Determine the (X, Y) coordinate at the center of the cell enclosing the given text.  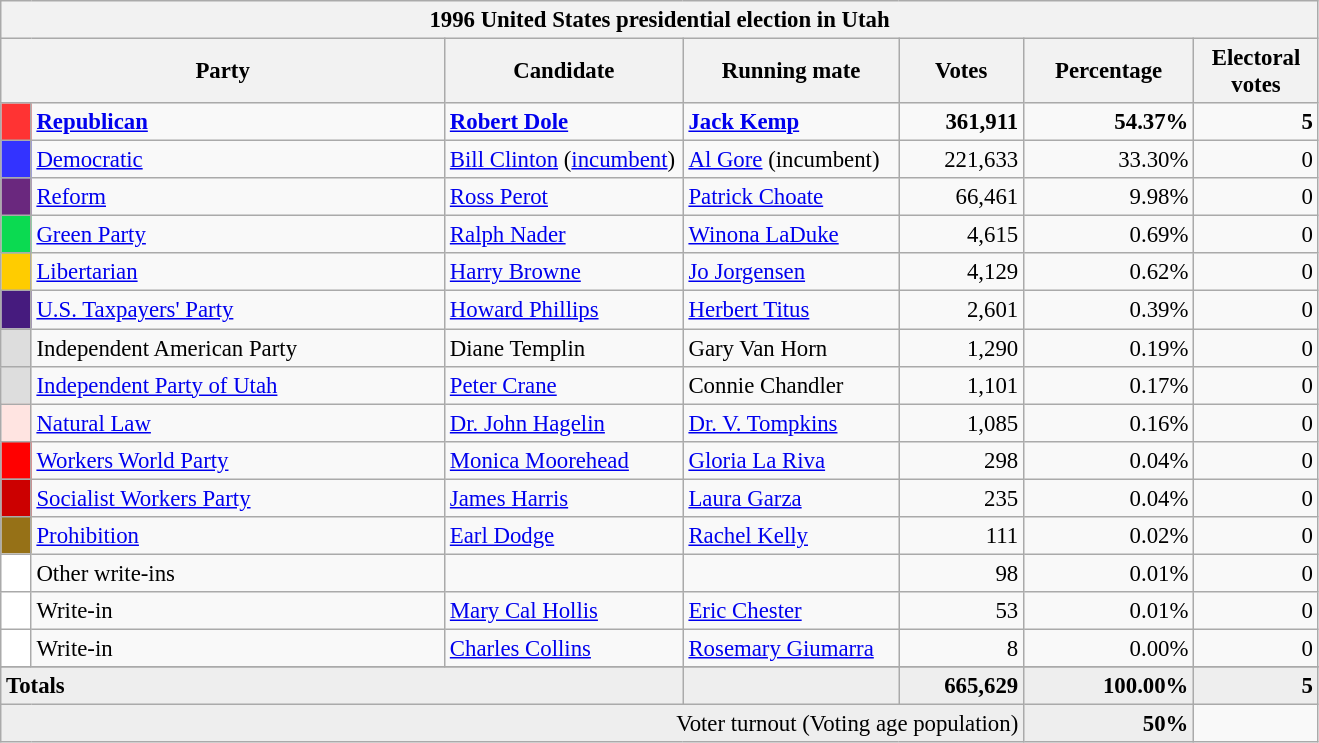
Ralph Nader (564, 235)
665,629 (962, 686)
Earl Dodge (564, 536)
0.39% (1109, 310)
Eric Chester (791, 611)
Peter Crane (564, 385)
33.30% (1109, 160)
Jo Jorgensen (791, 273)
Charles Collins (564, 648)
298 (962, 460)
Party (223, 72)
U.S. Taxpayers' Party (238, 310)
Democratic (238, 160)
Bill Clinton (incumbent) (564, 160)
0.17% (1109, 385)
Votes (962, 72)
Voter turnout (Voting age population) (512, 724)
Laura Garza (791, 498)
0.19% (1109, 348)
0.62% (1109, 273)
111 (962, 536)
Green Party (238, 235)
66,461 (962, 197)
Totals (342, 686)
361,911 (962, 122)
1,290 (962, 348)
98 (962, 573)
Jack Kemp (791, 122)
Running mate (791, 72)
2,601 (962, 310)
Gary Van Horn (791, 348)
Patrick Choate (791, 197)
Dr. John Hagelin (564, 423)
Rachel Kelly (791, 536)
9.98% (1109, 197)
Ross Perot (564, 197)
Other write-ins (238, 573)
235 (962, 498)
0.00% (1109, 648)
4,129 (962, 273)
1,085 (962, 423)
Al Gore (incumbent) (791, 160)
Republican (238, 122)
Libertarian (238, 273)
Reform (238, 197)
Herbert Titus (791, 310)
Percentage (1109, 72)
0.69% (1109, 235)
1,101 (962, 385)
Dr. V. Tompkins (791, 423)
8 (962, 648)
53 (962, 611)
54.37% (1109, 122)
Mary Cal Hollis (564, 611)
0.02% (1109, 536)
Winona LaDuke (791, 235)
Prohibition (238, 536)
James Harris (564, 498)
Workers World Party (238, 460)
Natural Law (238, 423)
Harry Browne (564, 273)
Robert Dole (564, 122)
Independent Party of Utah (238, 385)
221,633 (962, 160)
Independent American Party (238, 348)
Gloria La Riva (791, 460)
1996 United States presidential election in Utah (660, 20)
Monica Moorehead (564, 460)
4,615 (962, 235)
Candidate (564, 72)
50% (1109, 724)
Howard Phillips (564, 310)
Electoral votes (1256, 72)
Connie Chandler (791, 385)
Socialist Workers Party (238, 498)
Diane Templin (564, 348)
0.16% (1109, 423)
100.00% (1109, 686)
Rosemary Giumarra (791, 648)
